Capture the cell that displays the provided text and extract its [X, Y] central coordinate. 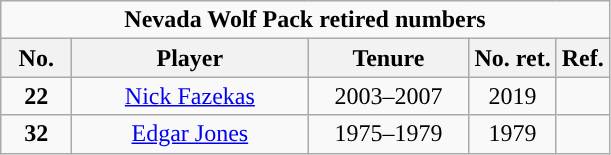
1979 [512, 134]
Nick Fazekas [190, 96]
1975–1979 [388, 134]
Tenure [388, 58]
Edgar Jones [190, 134]
2003–2007 [388, 96]
Nevada Wolf Pack retired numbers [305, 20]
32 [36, 134]
Ref. [582, 58]
22 [36, 96]
No. [36, 58]
2019 [512, 96]
Player [190, 58]
No. ret. [512, 58]
